Output the [X, Y] coordinate of the center of the cell containing the given text.  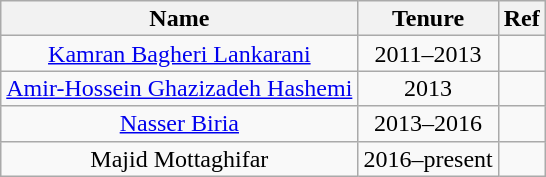
Nasser Biria [180, 124]
Majid Mottaghifar [180, 158]
2013 [428, 88]
Kamran Bagheri Lankarani [180, 54]
Tenure [428, 18]
Amir-Hossein Ghazizadeh Hashemi [180, 88]
2016–present [428, 158]
Name [180, 18]
2011–2013 [428, 54]
2013–2016 [428, 124]
Ref [522, 18]
